Return the [x, y] coordinate for the center point of the cell that contains the specified text.  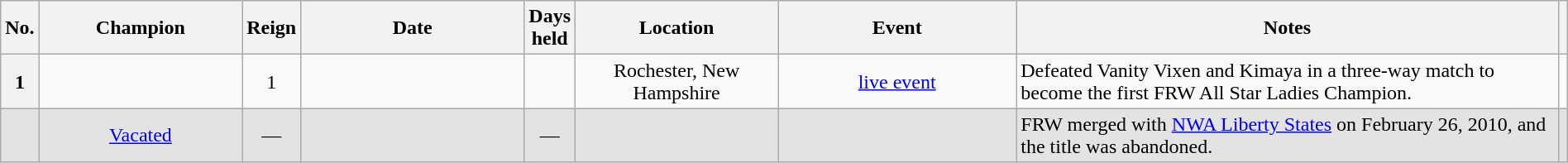
Vacated [141, 136]
Defeated Vanity Vixen and Kimaya in a three-way match to become the first FRW All Star Ladies Champion. [1287, 81]
Days held [550, 28]
Notes [1287, 28]
live event [897, 81]
Event [897, 28]
Reign [271, 28]
Champion [141, 28]
Date [413, 28]
Rochester, New Hampshire [676, 81]
FRW merged with NWA Liberty States on February 26, 2010, and the title was abandoned. [1287, 136]
Location [676, 28]
No. [20, 28]
